Return (x, y) of the center of cell containing provided text 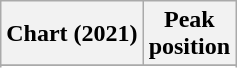
Peak position (189, 34)
Chart (2021) (72, 34)
